From the cell containing the given text, extract its center point as (X, Y) coordinate. 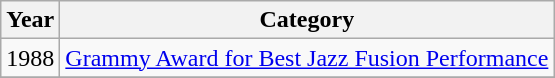
1988 (30, 58)
Year (30, 20)
Category (307, 20)
Grammy Award for Best Jazz Fusion Performance (307, 58)
